For the text-containing cell, return its midpoint in (x, y) coordinate format. 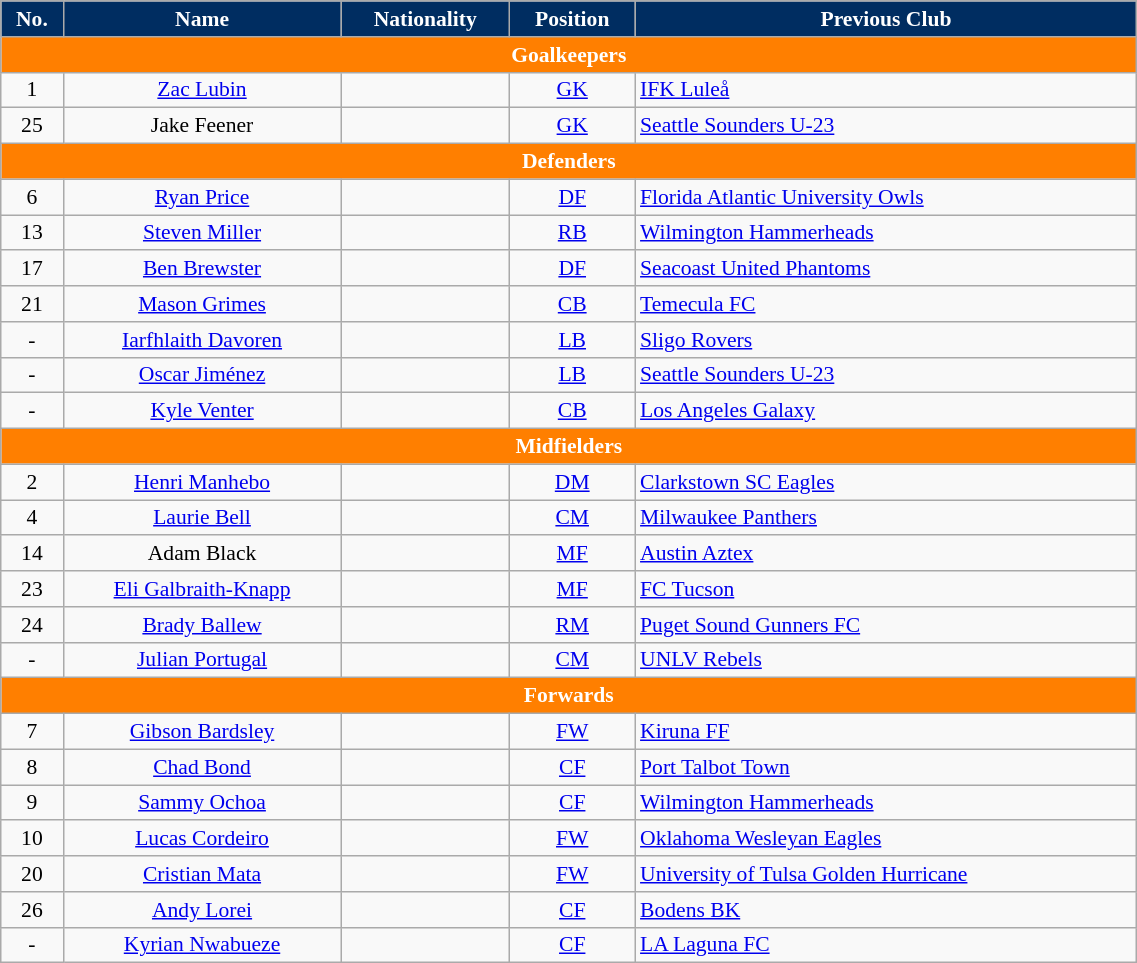
Name (202, 19)
Mason Grimes (202, 304)
26 (32, 910)
RM (572, 625)
Andy Lorei (202, 910)
Austin Aztex (886, 554)
Goalkeepers (569, 55)
Chad Bond (202, 767)
Eli Galbraith-Knapp (202, 589)
Sammy Ochoa (202, 803)
Lucas Cordeiro (202, 839)
Seacoast United Phantoms (886, 269)
Kyrian Nwabueze (202, 945)
DM (572, 482)
Position (572, 19)
14 (32, 554)
LA Laguna FC (886, 945)
Adam Black (202, 554)
Florida Atlantic University Owls (886, 197)
2 (32, 482)
No. (32, 19)
University of Tulsa Golden Hurricane (886, 874)
9 (32, 803)
20 (32, 874)
21 (32, 304)
UNLV Rebels (886, 660)
Julian Portugal (202, 660)
Defenders (569, 162)
10 (32, 839)
Brady Ballew (202, 625)
7 (32, 732)
Oscar Jiménez (202, 375)
RB (572, 233)
Sligo Rovers (886, 340)
Port Talbot Town (886, 767)
Laurie Bell (202, 518)
Iarfhlaith Davoren (202, 340)
17 (32, 269)
13 (32, 233)
Los Angeles Galaxy (886, 411)
24 (32, 625)
Midfielders (569, 447)
4 (32, 518)
Jake Feener (202, 126)
Clarkstown SC Eagles (886, 482)
Kyle Venter (202, 411)
Steven Miller (202, 233)
IFK Luleå (886, 90)
23 (32, 589)
8 (32, 767)
Kiruna FF (886, 732)
Ben Brewster (202, 269)
1 (32, 90)
Ryan Price (202, 197)
FC Tucson (886, 589)
Puget Sound Gunners FC (886, 625)
Forwards (569, 696)
6 (32, 197)
Oklahoma Wesleyan Eagles (886, 839)
Milwaukee Panthers (886, 518)
Henri Manhebo (202, 482)
Gibson Bardsley (202, 732)
Previous Club (886, 19)
Zac Lubin (202, 90)
Nationality (425, 19)
25 (32, 126)
Bodens BK (886, 910)
Cristian Mata (202, 874)
Temecula FC (886, 304)
